Identify which cell holds the provided text, then report its (x, y) central coordinate. 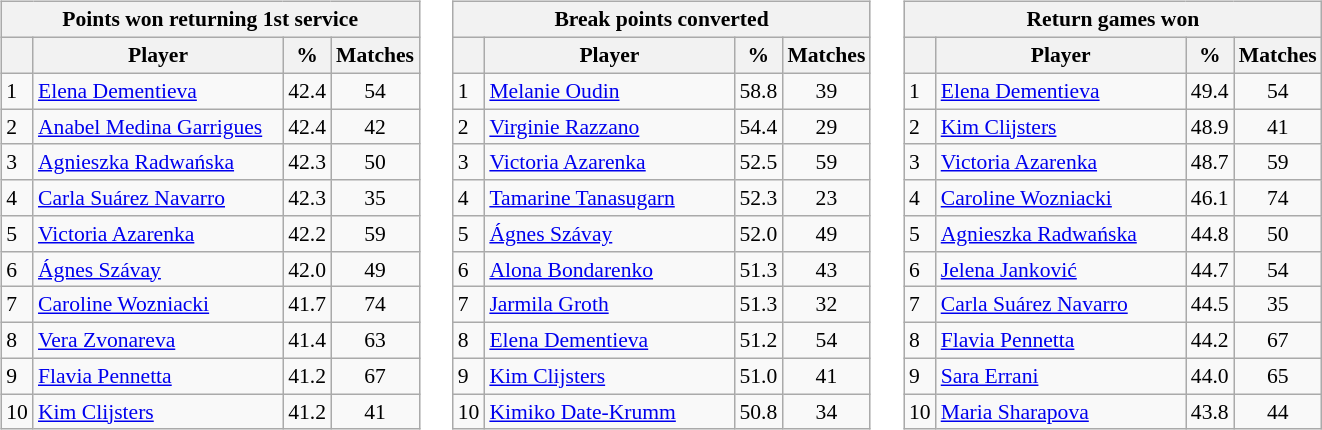
42.0 (307, 269)
Tamarine Tanasugarn (609, 198)
41.4 (307, 340)
51.2 (758, 340)
42 (375, 127)
54.4 (758, 127)
44 (1278, 412)
49.4 (1210, 91)
Jarmila Groth (609, 305)
58.8 (758, 91)
29 (826, 127)
46.1 (1210, 198)
44.2 (1210, 340)
44.7 (1210, 269)
52.5 (758, 162)
Jelena Janković (1061, 269)
44.5 (1210, 305)
Break points converted (662, 20)
Virginie Razzano (609, 127)
43.8 (1210, 412)
Kimiko Date-Krumm (609, 412)
Vera Zvonareva (158, 340)
48.7 (1210, 162)
Sara Errani (1061, 376)
44.8 (1210, 234)
Melanie Oudin (609, 91)
65 (1278, 376)
43 (826, 269)
32 (826, 305)
44.0 (1210, 376)
39 (826, 91)
51.0 (758, 376)
52.3 (758, 198)
Anabel Medina Garrigues (158, 127)
41.7 (307, 305)
23 (826, 198)
48.9 (1210, 127)
Return games won (1113, 20)
Alona Bondarenko (609, 269)
52.0 (758, 234)
50.8 (758, 412)
63 (375, 340)
Maria Sharapova (1061, 412)
34 (826, 412)
42.2 (307, 234)
Points won returning 1st service (210, 20)
